Output the [x, y] coordinate of the center of the cell containing the given text.  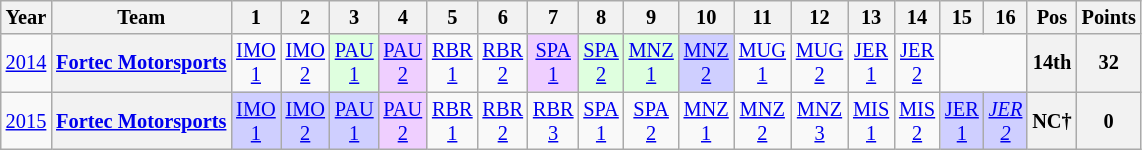
12 [820, 17]
MUG2 [820, 63]
2014 [26, 63]
MNZ3 [820, 121]
2015 [26, 121]
4 [402, 17]
5 [452, 17]
10 [706, 17]
13 [871, 17]
8 [600, 17]
RBR3 [553, 121]
16 [1006, 17]
2 [306, 17]
1 [256, 17]
14th [1052, 63]
Points [1109, 17]
11 [762, 17]
7 [553, 17]
NC† [1052, 121]
32 [1109, 63]
6 [503, 17]
0 [1109, 121]
3 [354, 17]
MIS2 [917, 121]
9 [652, 17]
Year [26, 17]
15 [962, 17]
MUG1 [762, 63]
Team [141, 17]
Pos [1052, 17]
14 [917, 17]
MIS1 [871, 121]
